Detect which cell encompasses the target text, then output its (x, y) center coordinate. 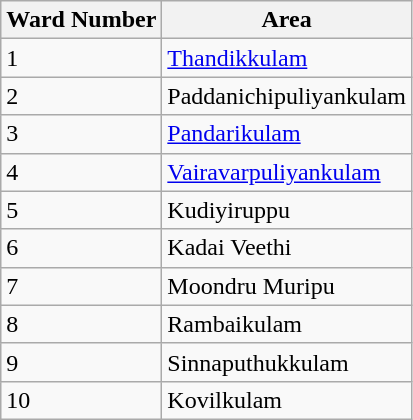
Vairavarpuliyankulam (287, 172)
Kudiyiruppu (287, 210)
Area (287, 20)
Sinnaputhukkulam (287, 362)
Pandarikulam (287, 134)
8 (82, 324)
Moondru Muripu (287, 286)
3 (82, 134)
4 (82, 172)
Ward Number (82, 20)
Paddanichipuliyankulam (287, 96)
7 (82, 286)
Kadai Veethi (287, 248)
9 (82, 362)
Thandikkulam (287, 58)
Kovilkulam (287, 400)
6 (82, 248)
5 (82, 210)
1 (82, 58)
2 (82, 96)
Rambaikulam (287, 324)
10 (82, 400)
